Search for the cell housing the specified text and yield its (x, y) center coordinate. 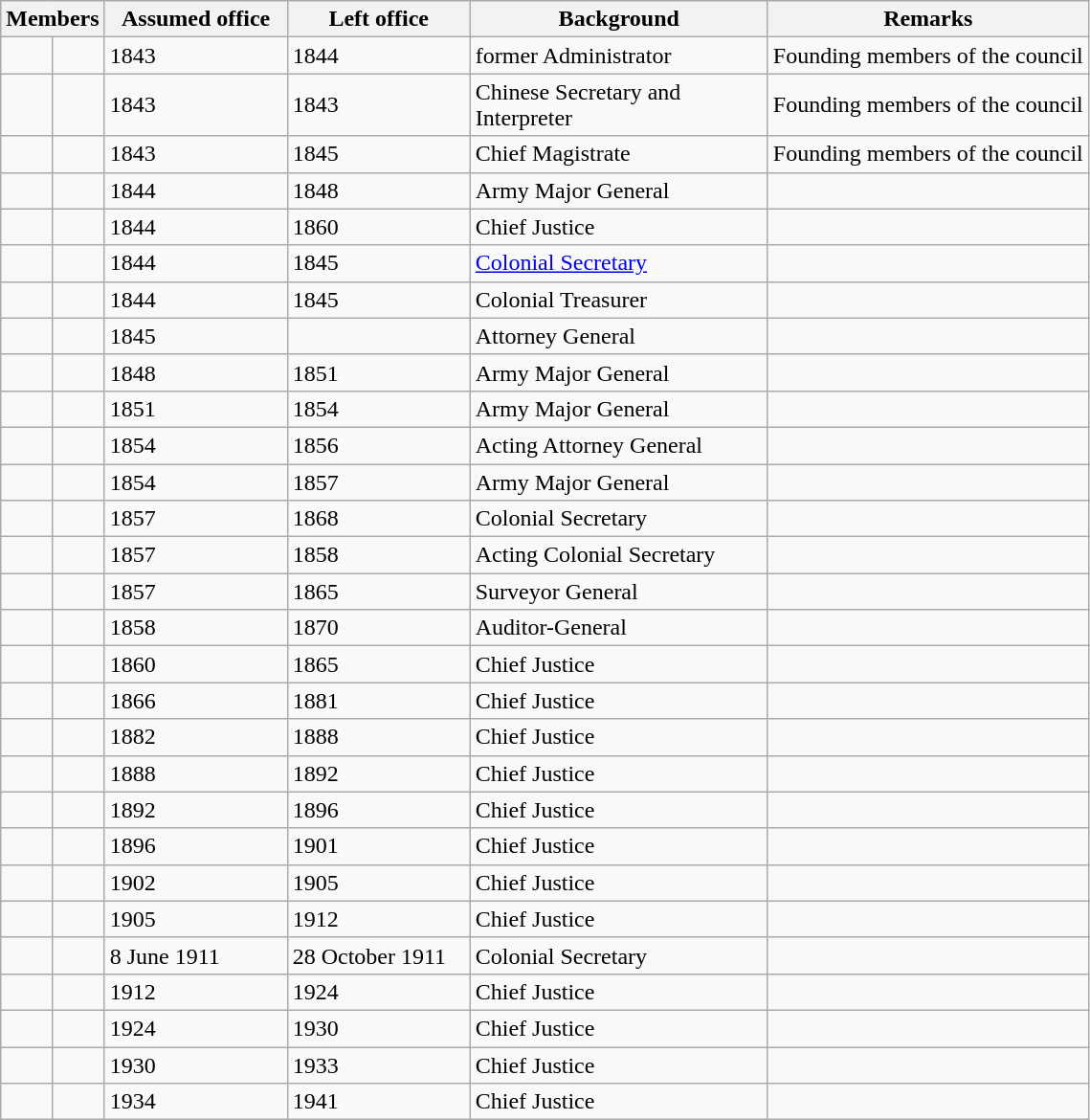
1941 (379, 1102)
1870 (379, 628)
Colonial Treasurer (618, 300)
1902 (195, 883)
1933 (379, 1065)
Members (53, 19)
1866 (195, 701)
1868 (379, 519)
1856 (379, 445)
1882 (195, 737)
Background (618, 19)
Acting Attorney General (618, 445)
8 June 1911 (195, 955)
Attorney General (618, 336)
1934 (195, 1102)
Left office (379, 19)
Assumed office (195, 19)
former Administrator (618, 56)
Acting Colonial Secretary (618, 555)
28 October 1911 (379, 955)
Chief Magistrate (618, 154)
Remarks (928, 19)
Chinese Secretary and Interpreter (618, 105)
1881 (379, 701)
Auditor-General (618, 628)
Surveyor General (618, 592)
1901 (379, 846)
